Locate the cell with the specified text and output its (X, Y) center coordinate. 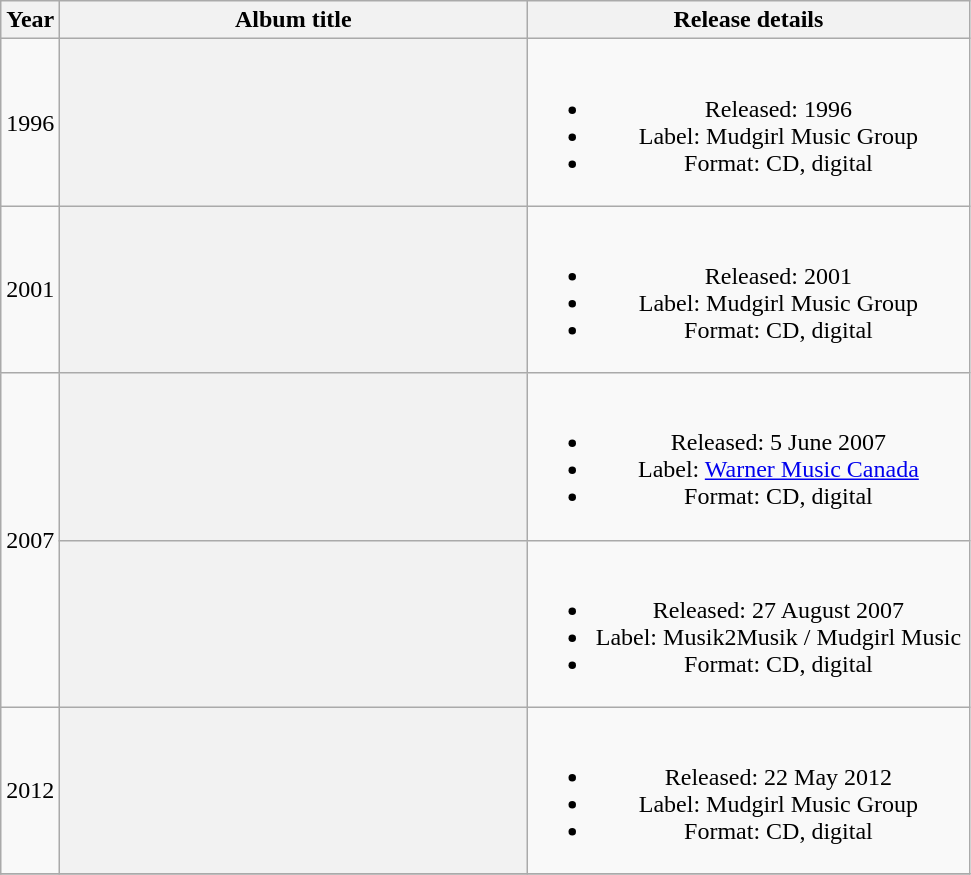
2001 (30, 290)
Released: 27 August 2007Label: Musik2Musik / Mudgirl MusicFormat: CD, digital (748, 624)
Album title (294, 20)
Released: 22 May 2012Label: Mudgirl Music GroupFormat: CD, digital (748, 790)
2012 (30, 790)
1996 (30, 122)
2007 (30, 540)
Release details (748, 20)
Released: 1996Label: Mudgirl Music GroupFormat: CD, digital (748, 122)
Released: 5 June 2007Label: Warner Music CanadaFormat: CD, digital (748, 456)
Released: 2001Label: Mudgirl Music GroupFormat: CD, digital (748, 290)
Year (30, 20)
